From the cell containing the given text, extract its center point as [X, Y] coordinate. 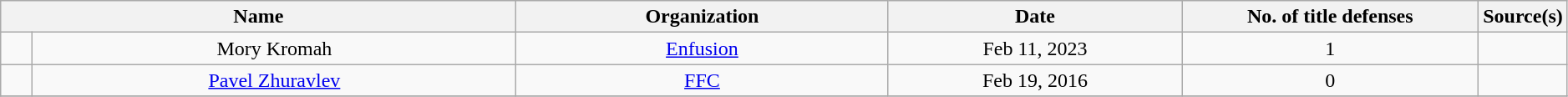
Enfusion [702, 48]
Organization [702, 17]
0 [1330, 80]
Pavel Zhuravlev [274, 80]
Feb 11, 2023 [1035, 48]
FFC [702, 80]
Feb 19, 2016 [1035, 80]
Mory Kromah [274, 48]
No. of title defenses [1330, 17]
Source(s) [1524, 17]
Name [259, 17]
Date [1035, 17]
1 [1330, 48]
